For the text-containing cell, return its midpoint in [x, y] coordinate format. 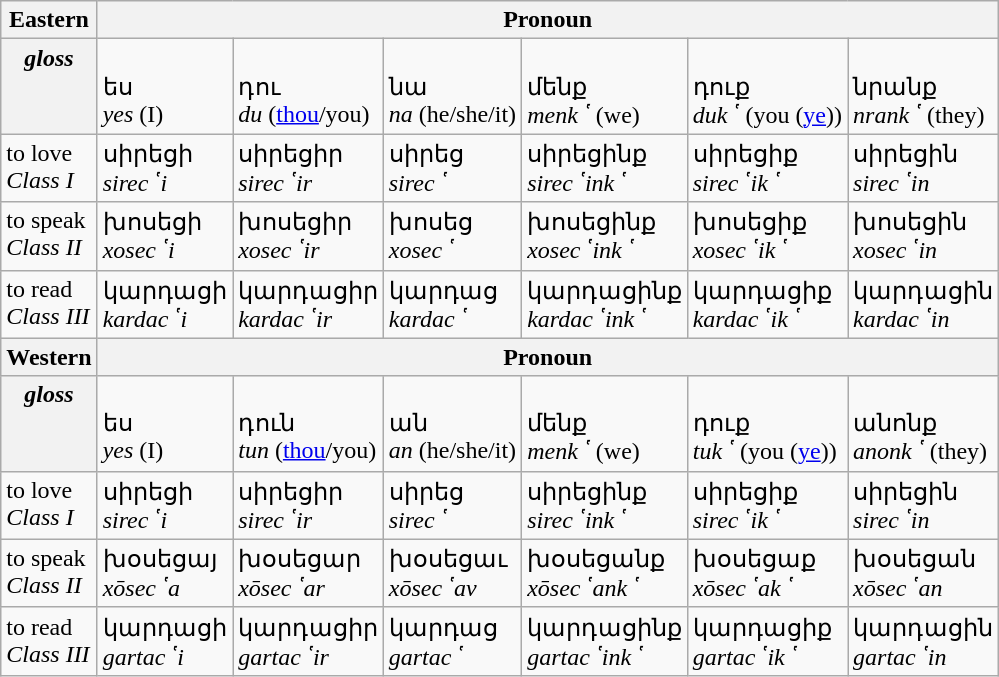
Eastern [49, 20]
խօսեցարxōsec῾ar [308, 573]
խոսեցինքxosec῾ink῾ [605, 236]
անan (he/she/it) [452, 424]
կարդացիkardac῾i [165, 304]
խոսեցինxosec῾in [924, 236]
կարդացինkardac῾in [924, 304]
կարդացիքgartac῾ik῾ [767, 641]
դուքduk῾ (you (ye)) [767, 86]
դուdu (thou/you) [308, 86]
նաna (he/she/it) [452, 86]
խօսեցաւxōsec῾av [452, 573]
խօսեցանxōsec῾an [924, 573]
խօսեցայxōsec῾a [165, 573]
խոսեցxosec῾ [452, 236]
կարդացիքkardac῾ik῾ [767, 304]
խօսեցաքxōsec῾ak῾ [767, 573]
խոսեցիրxosec῾ir [308, 236]
կարդացgartac῾ [452, 641]
կարդացինքkardac῾ink῾ [605, 304]
կարդացիրkardac῾ir [308, 304]
խոսեցիքxosec῾ik῾ [767, 236]
խոսեցիxosec῾i [165, 236]
դունtun (thou/you) [308, 424]
Western [49, 357]
անոնքanonk῾ (they) [924, 424]
դուքtuk῾ (you (ye)) [767, 424]
խօսեցանքxōsec῾ank῾ [605, 573]
նրանքnrank῾ (they) [924, 86]
կարդացkardac῾ [452, 304]
կարդացիgartac῾i [165, 641]
կարդացինgartac῾in [924, 641]
կարդացինքgartac῾ink῾ [605, 641]
կարդացիրgartac῾ir [308, 641]
